Capture the cell that displays the provided text and extract its (x, y) central coordinate. 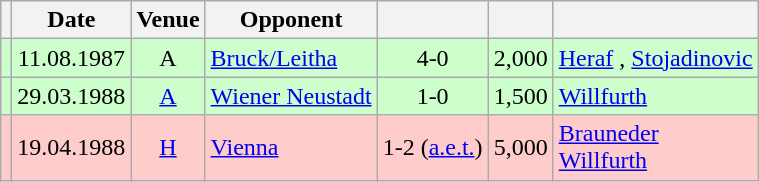
Wiener Neustadt (291, 96)
Vienna (291, 148)
Heraf , Stojadinovic (656, 58)
Venue (168, 20)
Brauneder Willfurth (656, 148)
19.04.1988 (72, 148)
4-0 (432, 58)
Bruck/Leitha (291, 58)
1-2 (a.e.t.) (432, 148)
1,500 (520, 96)
Date (72, 20)
1-0 (432, 96)
H (168, 148)
Opponent (291, 20)
29.03.1988 (72, 96)
5,000 (520, 148)
Willfurth (656, 96)
2,000 (520, 58)
11.08.1987 (72, 58)
